Locate the cell with the specified text and output its [X, Y] center coordinate. 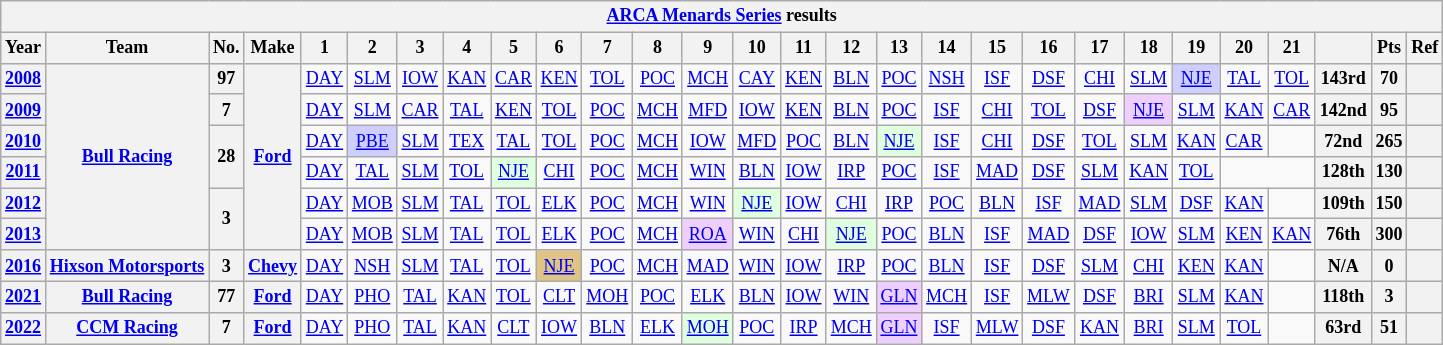
28 [226, 156]
12 [851, 48]
2009 [24, 110]
9 [708, 48]
17 [1100, 48]
128th [1343, 172]
13 [899, 48]
1 [324, 48]
2013 [24, 234]
118th [1343, 296]
5 [514, 48]
CCM Racing [126, 328]
8 [658, 48]
2008 [24, 78]
Make [273, 48]
51 [1389, 328]
2021 [24, 296]
2 [372, 48]
21 [1292, 48]
ARCA Menards Series results [722, 16]
2022 [24, 328]
265 [1389, 140]
2011 [24, 172]
ROA [708, 234]
Team [126, 48]
Pts [1389, 48]
109th [1343, 204]
Ref [1425, 48]
130 [1389, 172]
No. [226, 48]
143rd [1343, 78]
4 [467, 48]
70 [1389, 78]
2012 [24, 204]
15 [996, 48]
Year [24, 48]
TEX [467, 140]
N/A [1343, 266]
Chevy [273, 266]
Hixson Motorsports [126, 266]
300 [1389, 234]
19 [1196, 48]
16 [1048, 48]
10 [757, 48]
63rd [1343, 328]
95 [1389, 110]
142nd [1343, 110]
2010 [24, 140]
97 [226, 78]
2016 [24, 266]
6 [559, 48]
CAY [757, 78]
18 [1149, 48]
PBE [372, 140]
14 [947, 48]
0 [1389, 266]
20 [1244, 48]
77 [226, 296]
72nd [1343, 140]
150 [1389, 204]
76th [1343, 234]
11 [804, 48]
